Locate the cell with the specified text and output its [X, Y] center coordinate. 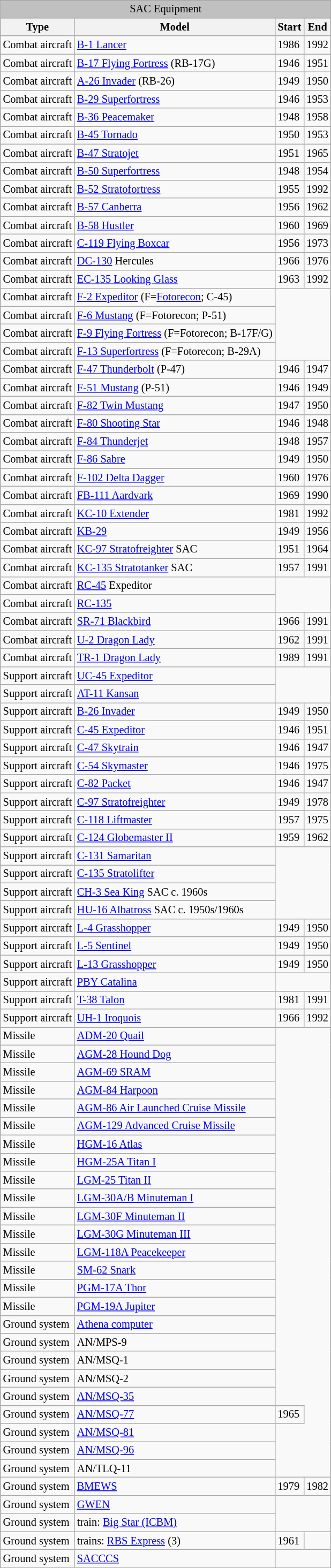
AN/MSQ-35 [175, 1397]
1961 [290, 1541]
F-9 Flying Fortress (F=Fotorecon; B-17F/G) [175, 334]
train: Big Star (ICBM) [175, 1522]
1954 [317, 171]
U-2 Dragon Lady [175, 640]
End [317, 27]
ADM-20 Quail [175, 1036]
AGM-69 SRAM [175, 1072]
AGM-28 Hound Dog [175, 1054]
T-38 Talon [175, 1000]
AN/MSQ-77 [175, 1414]
AGM-129 Advanced Cruise Missile [175, 1126]
F-82 Twin Mustang [175, 406]
PGM-17A Thor [175, 1289]
FB-111 Aardvark [175, 496]
CH-3 Sea King SAC c. 1960s [175, 892]
LGM-30G Minuteman III [175, 1234]
AN/MSQ-2 [175, 1378]
1958 [317, 117]
RC-135 [175, 604]
SM-62 Snark [175, 1270]
TR-1 Dragon Lady [175, 658]
L-13 Grasshopper [175, 964]
B-36 Peacemaker [175, 117]
B-52 Stratofortress [175, 190]
PBY Catalina [175, 982]
C-45 Expeditor [175, 730]
F-2 Expeditor (F=Fotorecon; C-45) [175, 298]
F-102 Delta Dagger [175, 478]
F-80 Shooting Star [175, 423]
HGM-16 Atlas [175, 1144]
Start [290, 27]
B-26 Invader [175, 712]
LGM-30A/B Minuteman I [175, 1198]
1973 [317, 244]
EC-135 Looking Glass [175, 279]
AN/TLQ-11 [175, 1468]
UH-1 Iroquois [175, 1018]
LGM-25 Titan II [175, 1180]
C-124 Globemaster II [175, 838]
B-1 Lancer [175, 45]
AN/MPS-9 [175, 1343]
1955 [290, 190]
1959 [290, 838]
PGM-19A Jupiter [175, 1306]
C-82 Packet [175, 784]
C-47 Skytrain [175, 748]
AT-11 Kansan [175, 694]
trains: RBS Express (3) [175, 1541]
F-84 Thunderjet [175, 442]
B-17 Flying Fortress (RB-17G) [175, 63]
KC-10 Extender [175, 514]
LGM-30F Minuteman II [175, 1216]
KC-135 Stratotanker SAC [175, 567]
1979 [290, 1487]
AGM-86 Air Launched Cruise Missile [175, 1108]
L-4 Grasshopper [175, 928]
SAC Equipment [166, 9]
C-131 Samaritan [175, 856]
C-54 Skymaster [175, 766]
Type [37, 27]
AN/MSQ-81 [175, 1433]
DC-130 Hercules [175, 261]
C-135 Stratolifter [175, 874]
BMEWS [175, 1487]
1963 [290, 279]
SACCCS [175, 1559]
KC-97 Stratofreighter SAC [175, 550]
B-58 Hustler [175, 225]
C-119 Flying Boxcar [175, 244]
B-45 Tornado [175, 135]
1986 [290, 45]
GWEN [175, 1505]
SR-71 Blackbird [175, 622]
HU-16 Albatross SAC c. 1950s/1960s [175, 910]
C-118 Liftmaster [175, 820]
1990 [317, 496]
1982 [317, 1487]
1989 [290, 658]
Model [175, 27]
B-29 Superfortress [175, 99]
C-97 Stratofreighter [175, 802]
LGM-118A Peacekeeper [175, 1252]
B-50 Superfortress [175, 171]
RC-45 Expeditor [175, 586]
AGM-84 Harpoon [175, 1090]
F-13 Superfortress (F=Fotorecon; B-29A) [175, 352]
1964 [317, 550]
UC-45 Expeditor [175, 676]
B-47 Stratojet [175, 153]
F-51 Mustang (P-51) [175, 388]
F-86 Sabre [175, 460]
L-5 Sentinel [175, 946]
Athena computer [175, 1324]
B-57 Canberra [175, 207]
F-6 Mustang (F=Fotorecon; P-51) [175, 315]
A-26 Invader (RB-26) [175, 81]
KB-29 [175, 532]
HGM-25A Titan I [175, 1162]
AN/MSQ-96 [175, 1451]
AN/MSQ-1 [175, 1360]
F-47 Thunderbolt (P-47) [175, 369]
1978 [317, 802]
